Extract the (x, y) coordinate from the center of the cell holding the provided text.  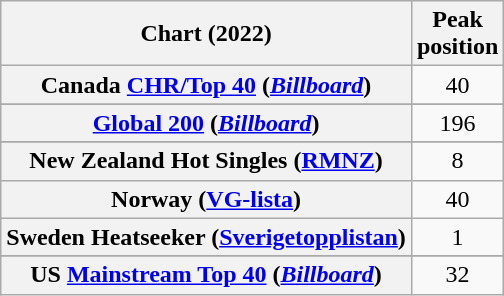
Peakposition (457, 34)
196 (457, 123)
Norway (VG-lista) (206, 199)
32 (457, 275)
8 (457, 161)
Canada CHR/Top 40 (Billboard) (206, 85)
New Zealand Hot Singles (RMNZ) (206, 161)
1 (457, 237)
Sweden Heatseeker (Sverigetopplistan) (206, 237)
Global 200 (Billboard) (206, 123)
Chart (2022) (206, 34)
US Mainstream Top 40 (Billboard) (206, 275)
